Identify which cell holds the provided text, then report its [x, y] central coordinate. 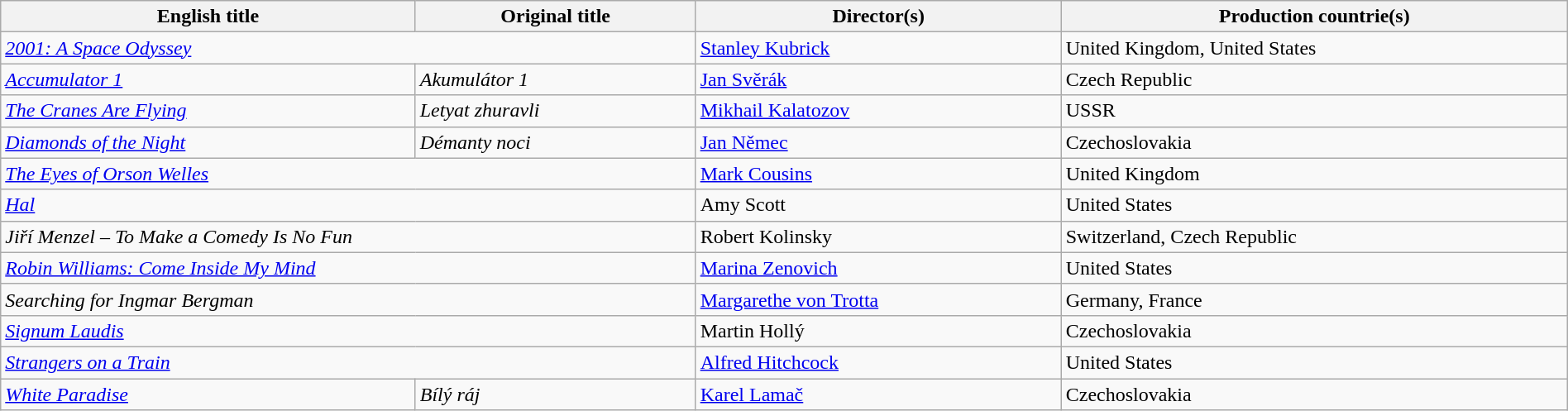
Hal [348, 205]
Karel Lamač [878, 394]
Strangers on a Train [348, 362]
Accumulator 1 [208, 79]
Démanty noci [556, 142]
Robert Kolinsky [878, 237]
Stanley Kubrick [878, 48]
United Kingdom, United States [1314, 48]
Jiří Menzel – To Make a Comedy Is No Fun [348, 237]
Production countrie(s) [1314, 17]
English title [208, 17]
Jan Svěrák [878, 79]
Letyat zhuravli [556, 111]
Signum Laudis [348, 331]
Alfred Hitchcock [878, 362]
Amy Scott [878, 205]
Robin Williams: Come Inside My Mind [348, 268]
Bílý ráj [556, 394]
Jan Němec [878, 142]
Mark Cousins [878, 174]
Marina Zenovich [878, 268]
Czech Republic [1314, 79]
Margarethe von Trotta [878, 299]
The Eyes of Orson Welles [348, 174]
Germany, France [1314, 299]
Searching for Ingmar Bergman [348, 299]
Akumulátor 1 [556, 79]
Mikhail Kalatozov [878, 111]
Director(s) [878, 17]
USSR [1314, 111]
Switzerland, Czech Republic [1314, 237]
The Cranes Are Flying [208, 111]
2001: A Space Odyssey [348, 48]
White Paradise [208, 394]
Original title [556, 17]
Diamonds of the Night [208, 142]
Martin Hollý [878, 331]
United Kingdom [1314, 174]
